Identify which cell holds the provided text, then report its [X, Y] central coordinate. 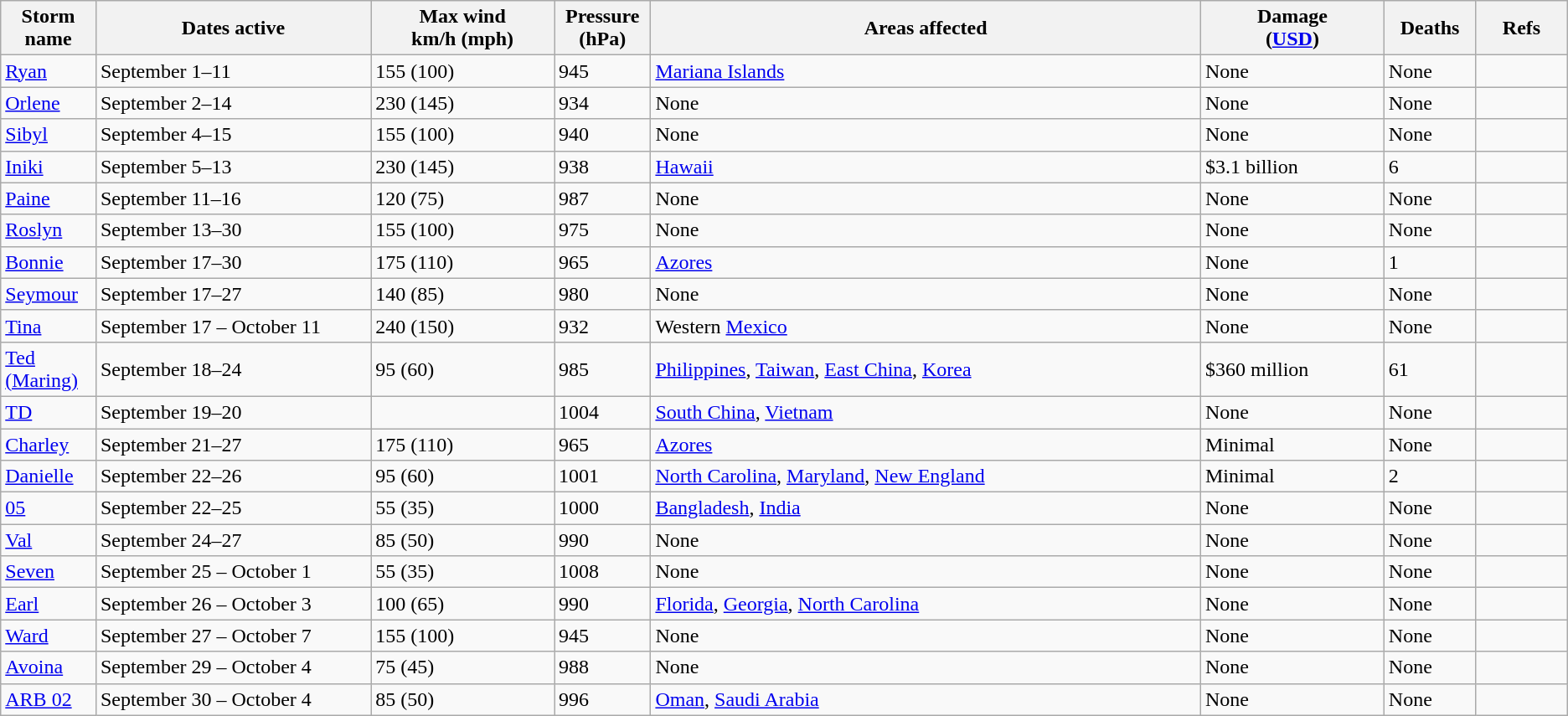
September 4–15 [233, 135]
1008 [603, 572]
Mariana Islands [926, 71]
September 22–26 [233, 476]
$360 million [1292, 368]
934 [603, 103]
September 22–25 [233, 508]
September 24–27 [233, 540]
Val [49, 540]
1 [1429, 262]
980 [603, 294]
Dates active [233, 28]
September 27 – October 7 [233, 636]
1000 [603, 508]
Paine [49, 198]
Sibyl [49, 135]
Orlene [49, 103]
Avoina [49, 667]
988 [603, 667]
September 2–14 [233, 103]
140 (85) [462, 294]
Danielle [49, 476]
Damage(USD) [1292, 28]
2 [1429, 476]
TD [49, 412]
Florida, Georgia, North Carolina [926, 604]
September 17–27 [233, 294]
Roslyn [49, 230]
September 21–27 [233, 445]
Bonnie [49, 262]
Bangladesh, India [926, 508]
240 (150) [462, 326]
120 (75) [462, 198]
Ward [49, 636]
September 19–20 [233, 412]
September 5–13 [233, 167]
Ted (Maring) [49, 368]
100 (65) [462, 604]
75 (45) [462, 667]
September 25 – October 1 [233, 572]
September 18–24 [233, 368]
Western Mexico [926, 326]
Tina [49, 326]
Storm name [49, 28]
1004 [603, 412]
Ryan [49, 71]
September 17 – October 11 [233, 326]
South China, Vietnam [926, 412]
Seven [49, 572]
Seymour [49, 294]
932 [603, 326]
975 [603, 230]
September 29 – October 4 [233, 667]
Iniki [49, 167]
September 17–30 [233, 262]
Earl [49, 604]
Hawaii [926, 167]
North Carolina, Maryland, New England [926, 476]
Oman, Saudi Arabia [926, 699]
1001 [603, 476]
Max windkm/h (mph) [462, 28]
61 [1429, 368]
996 [603, 699]
September 11–16 [233, 198]
6 [1429, 167]
September 1–11 [233, 71]
940 [603, 135]
September 13–30 [233, 230]
September 30 – October 4 [233, 699]
Philippines, Taiwan, East China, Korea [926, 368]
Pressure(hPa) [603, 28]
ARB 02 [49, 699]
Charley [49, 445]
Deaths [1429, 28]
985 [603, 368]
Refs [1522, 28]
987 [603, 198]
Areas affected [926, 28]
05 [49, 508]
$3.1 billion [1292, 167]
September 26 – October 3 [233, 604]
938 [603, 167]
